Provide the [X, Y] coordinate of the cell's center where the given text is located.  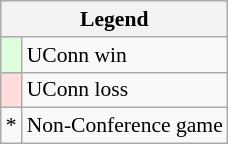
* [12, 126]
UConn win [125, 55]
UConn loss [125, 90]
Legend [114, 19]
Non-Conference game [125, 126]
